Find where the given text appears and provide that cell's center as (X, Y) coordinate. 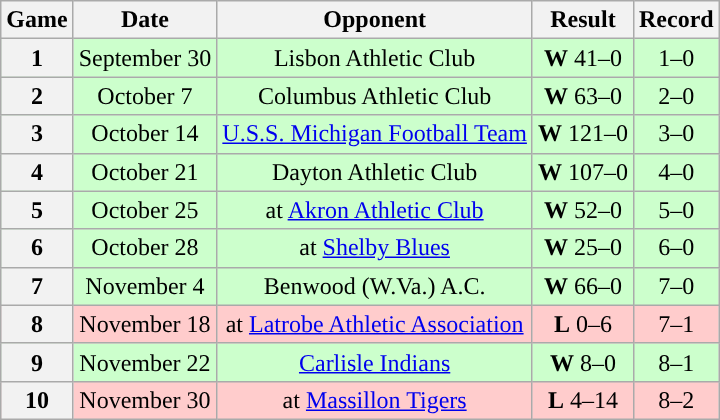
3–0 (676, 134)
at Shelby Blues (375, 248)
October 7 (145, 96)
2–0 (676, 96)
at Akron Athletic Club (375, 210)
Columbus Athletic Club (375, 96)
at Latrobe Athletic Association (375, 324)
6 (37, 248)
9 (37, 362)
L 0–6 (582, 324)
U.S.S. Michigan Football Team (375, 134)
5–0 (676, 210)
November 30 (145, 400)
3 (37, 134)
Date (145, 20)
October 14 (145, 134)
November 18 (145, 324)
2 (37, 96)
W 41–0 (582, 58)
W 52–0 (582, 210)
Record (676, 20)
1 (37, 58)
September 30 (145, 58)
October 21 (145, 172)
1–0 (676, 58)
5 (37, 210)
October 25 (145, 210)
Game (37, 20)
4 (37, 172)
November 22 (145, 362)
10 (37, 400)
W 63–0 (582, 96)
October 28 (145, 248)
7–1 (676, 324)
8–2 (676, 400)
Dayton Athletic Club (375, 172)
6–0 (676, 248)
W 8–0 (582, 362)
W 25–0 (582, 248)
L 4–14 (582, 400)
Lisbon Athletic Club (375, 58)
at Massillon Tigers (375, 400)
8 (37, 324)
Carlisle Indians (375, 362)
Benwood (W.Va.) A.C. (375, 286)
4–0 (676, 172)
W 121–0 (582, 134)
8–1 (676, 362)
Result (582, 20)
7–0 (676, 286)
W 107–0 (582, 172)
November 4 (145, 286)
W 66–0 (582, 286)
7 (37, 286)
Opponent (375, 20)
